Find where the given text appears and provide that cell's center as [X, Y] coordinate. 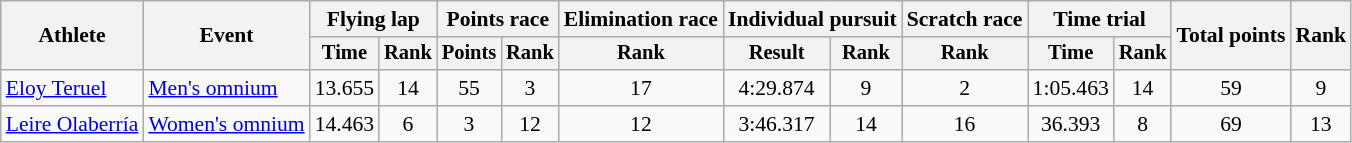
13.655 [344, 88]
6 [408, 124]
4:29.874 [776, 88]
14.463 [344, 124]
Men's omnium [226, 88]
69 [1230, 124]
16 [965, 124]
2 [965, 88]
Flying lap [374, 19]
Points race [498, 19]
Athlete [72, 36]
Time trial [1100, 19]
3:46.317 [776, 124]
Scratch race [965, 19]
Event [226, 36]
Women's omnium [226, 124]
Points [469, 54]
13 [1322, 124]
55 [469, 88]
8 [1143, 124]
Elimination race [641, 19]
1:05.463 [1071, 88]
Individual pursuit [812, 19]
Eloy Teruel [72, 88]
17 [641, 88]
59 [1230, 88]
36.393 [1071, 124]
Total points [1230, 36]
Leire Olaberría [72, 124]
Result [776, 54]
